From the cell containing the given text, extract its center point as (X, Y) coordinate. 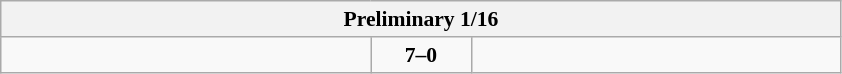
7–0 (421, 55)
Preliminary 1/16 (421, 19)
